Identify which cell holds the provided text, then report its [X, Y] central coordinate. 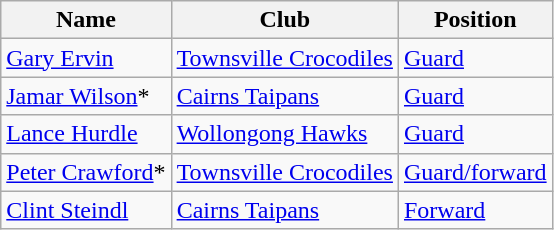
Club [284, 20]
Jamar Wilson* [86, 96]
Wollongong Hawks [284, 134]
Position [475, 20]
Guard/forward [475, 172]
Peter Crawford* [86, 172]
Name [86, 20]
Gary Ervin [86, 58]
Clint Steindl [86, 210]
Forward [475, 210]
Lance Hurdle [86, 134]
